Determine the [X, Y] coordinate at the center of the cell enclosing the given text.  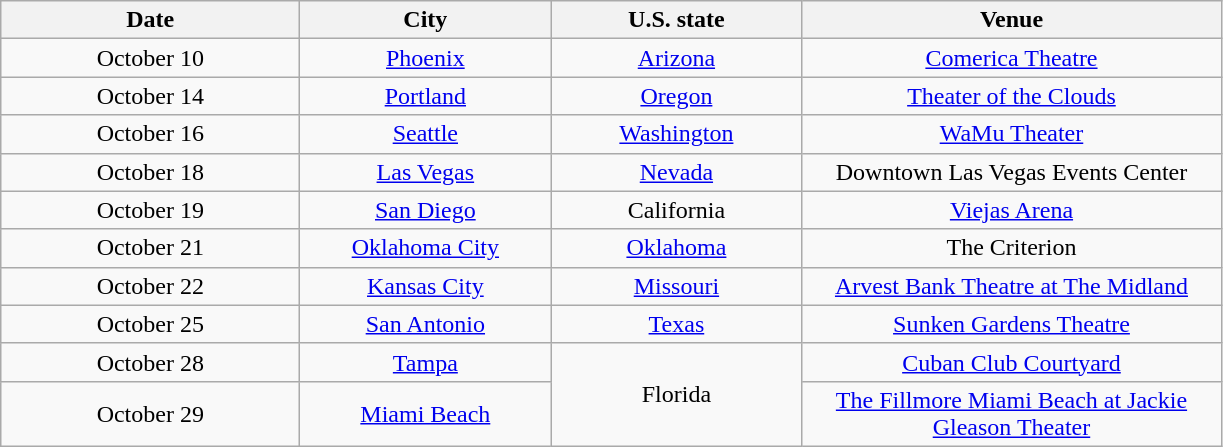
Arizona [676, 58]
Venue [1012, 20]
October 21 [150, 248]
Seattle [426, 134]
Portland [426, 96]
Nevada [676, 172]
Kansas City [426, 286]
October 16 [150, 134]
October 10 [150, 58]
Arvest Bank Theatre at The Midland [1012, 286]
October 19 [150, 210]
Phoenix [426, 58]
October 25 [150, 324]
Washington [676, 134]
Texas [676, 324]
Cuban Club Courtyard [1012, 362]
Las Vegas [426, 172]
October 28 [150, 362]
California [676, 210]
Downtown Las Vegas Events Center [1012, 172]
Miami Beach [426, 414]
October 29 [150, 414]
City [426, 20]
Missouri [676, 286]
San Diego [426, 210]
Oklahoma [676, 248]
Sunken Gardens Theatre [1012, 324]
Theater of the Clouds [1012, 96]
Comerica Theatre [1012, 58]
The Fillmore Miami Beach at Jackie Gleason Theater [1012, 414]
Tampa [426, 362]
U.S. state [676, 20]
Oregon [676, 96]
Viejas Arena [1012, 210]
October 18 [150, 172]
October 22 [150, 286]
October 14 [150, 96]
The Criterion [1012, 248]
Oklahoma City [426, 248]
San Antonio [426, 324]
Florida [676, 394]
Date [150, 20]
WaMu Theater [1012, 134]
